Capture the cell that displays the provided text and extract its [X, Y] central coordinate. 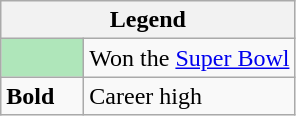
Legend [148, 20]
Won the Super Bowl [190, 58]
Bold [42, 96]
Career high [190, 96]
